Provide the (X, Y) coordinate of the cell's center where the given text is located.  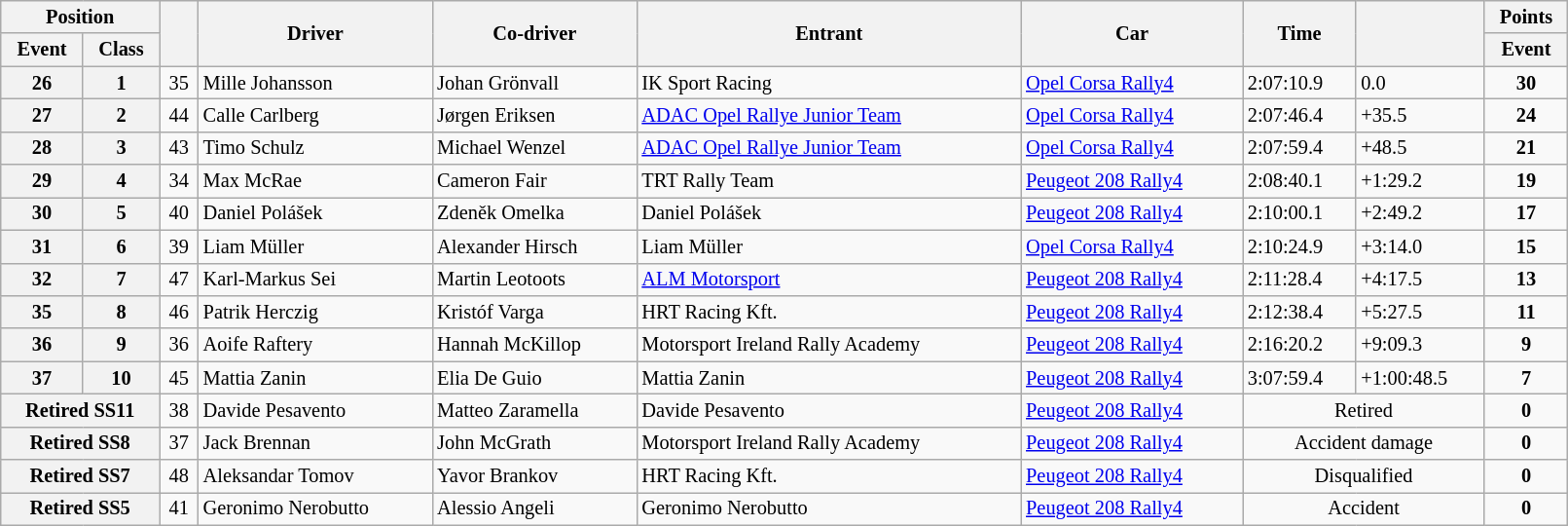
39 (179, 246)
19 (1526, 181)
2:07:46.4 (1299, 115)
41 (179, 508)
38 (179, 410)
29 (43, 181)
Points (1526, 17)
Retired SS8 (80, 443)
15 (1526, 246)
Max McRae (315, 181)
Zdeněk Omelka (534, 213)
Martin Leotoots (534, 280)
ALM Motorsport (829, 280)
2:16:20.2 (1299, 345)
1 (121, 83)
Timo Schulz (315, 148)
47 (179, 280)
Mille Johansson (315, 83)
Car (1132, 33)
4 (121, 181)
6 (121, 246)
46 (179, 312)
Cameron Fair (534, 181)
13 (1526, 280)
2:07:10.9 (1299, 83)
Accident (1364, 508)
2:07:59.4 (1299, 148)
40 (179, 213)
45 (179, 378)
31 (43, 246)
Elia De Guio (534, 378)
Entrant (829, 33)
Yavor Brankov (534, 476)
+4:17.5 (1420, 280)
Patrik Herczig (315, 312)
Retired (1364, 410)
26 (43, 83)
Hannah McKillop (534, 345)
Karl-Markus Sei (315, 280)
11 (1526, 312)
Class (121, 50)
+2:49.2 (1420, 213)
24 (1526, 115)
21 (1526, 148)
2:11:28.4 (1299, 280)
Retired SS7 (80, 476)
34 (179, 181)
48 (179, 476)
Co-driver (534, 33)
Aoife Raftery (315, 345)
Alessio Angeli (534, 508)
Calle Carlberg (315, 115)
43 (179, 148)
17 (1526, 213)
IK Sport Racing (829, 83)
Jørgen Eriksen (534, 115)
Retired SS5 (80, 508)
2:08:40.1 (1299, 181)
+48.5 (1420, 148)
44 (179, 115)
+1:00:48.5 (1420, 378)
27 (43, 115)
Aleksandar Tomov (315, 476)
Time (1299, 33)
10 (121, 378)
28 (43, 148)
2 (121, 115)
TRT Rally Team (829, 181)
+35.5 (1420, 115)
Michael Wenzel (534, 148)
+9:09.3 (1420, 345)
0.0 (1420, 83)
5 (121, 213)
Driver (315, 33)
Alexander Hirsch (534, 246)
2:10:00.1 (1299, 213)
+5:27.5 (1420, 312)
John McGrath (534, 443)
Jack Brennan (315, 443)
32 (43, 280)
Accident damage (1364, 443)
2:12:38.4 (1299, 312)
Matteo Zaramella (534, 410)
3:07:59.4 (1299, 378)
2:10:24.9 (1299, 246)
3 (121, 148)
Kristóf Varga (534, 312)
Retired SS11 (80, 410)
Disqualified (1364, 476)
Johan Grönvall (534, 83)
8 (121, 312)
+3:14.0 (1420, 246)
Position (80, 17)
+1:29.2 (1420, 181)
